For the text-containing cell, return its midpoint in (X, Y) coordinate format. 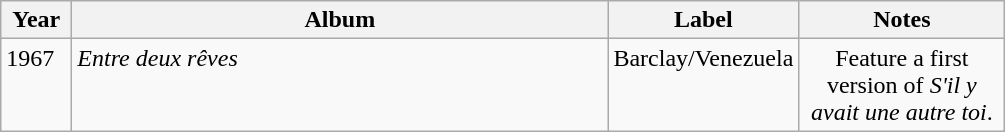
1967 (36, 85)
Barclay/Venezuela (704, 85)
Year (36, 20)
Album (340, 20)
Label (704, 20)
Notes (902, 20)
Feature a first version of S'il y avait une autre toi. (902, 85)
Entre deux rêves (340, 85)
